From the cell containing the given text, extract its center point as (X, Y) coordinate. 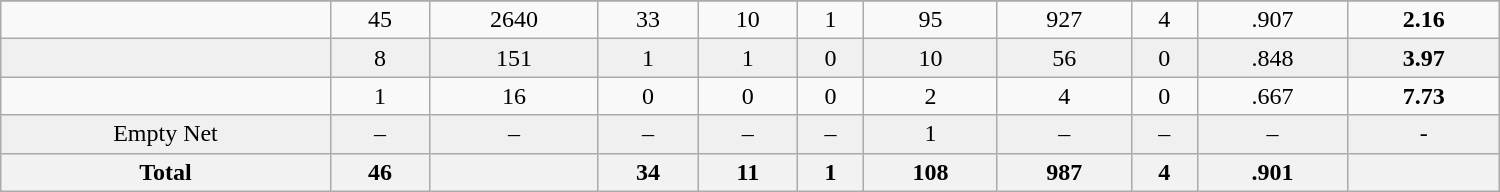
.848 (1272, 58)
987 (1064, 172)
151 (514, 58)
Empty Net (166, 134)
.901 (1272, 172)
2640 (514, 20)
33 (648, 20)
95 (930, 20)
108 (930, 172)
16 (514, 96)
.667 (1272, 96)
2 (930, 96)
56 (1064, 58)
3.97 (1424, 58)
Total (166, 172)
927 (1064, 20)
34 (648, 172)
45 (380, 20)
- (1424, 134)
11 (748, 172)
.907 (1272, 20)
8 (380, 58)
2.16 (1424, 20)
7.73 (1424, 96)
46 (380, 172)
